Determine the (x, y) coordinate at the center of the cell enclosing the given text.  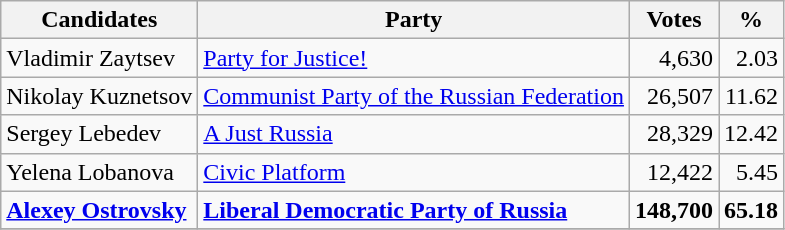
5.45 (752, 172)
12,422 (674, 172)
26,507 (674, 96)
Liberal Democratic Party of Russia (414, 210)
A Just Russia (414, 134)
148,700 (674, 210)
Alexey Ostrovsky (100, 210)
Vladimir Zaytsev (100, 58)
11.62 (752, 96)
65.18 (752, 210)
Yelena Lobanova (100, 172)
Communist Party of the Russian Federation (414, 96)
Party for Justice! (414, 58)
% (752, 20)
Candidates (100, 20)
Sergey Lebedev (100, 134)
4,630 (674, 58)
Votes (674, 20)
2.03 (752, 58)
Nikolay Kuznetsov (100, 96)
Civic Platform (414, 172)
Party (414, 20)
12.42 (752, 134)
28,329 (674, 134)
